Identify which cell holds the provided text, then report its (x, y) central coordinate. 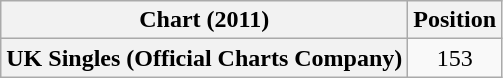
153 (455, 58)
Position (455, 20)
Chart (2011) (204, 20)
UK Singles (Official Charts Company) (204, 58)
